Find where the given text appears and provide that cell's center as [X, Y] coordinate. 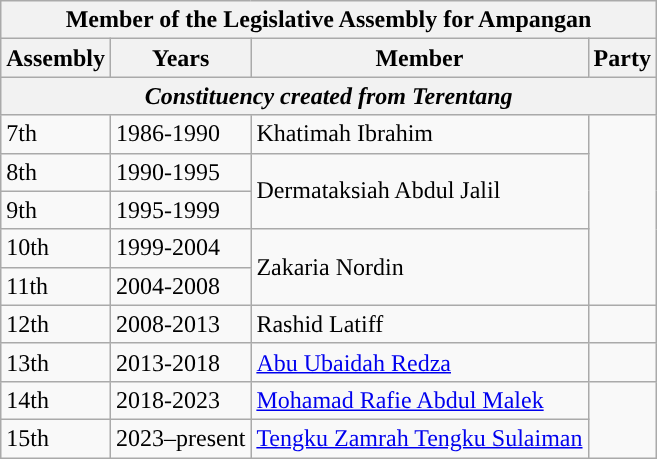
12th [56, 324]
1986-1990 [180, 134]
1995-1999 [180, 210]
2018-2023 [180, 400]
Mohamad Rafie Abdul Malek [420, 400]
1999-2004 [180, 248]
Tengku Zamrah Tengku Sulaiman [420, 438]
Years [180, 58]
Khatimah Ibrahim [420, 134]
Abu Ubaidah Redza [420, 362]
8th [56, 172]
10th [56, 248]
11th [56, 286]
13th [56, 362]
2023–present [180, 438]
15th [56, 438]
14th [56, 400]
Party [622, 58]
Constituency created from Terentang [329, 96]
9th [56, 210]
Member [420, 58]
1990-1995 [180, 172]
Assembly [56, 58]
Member of the Legislative Assembly for Ampangan [329, 20]
Rashid Latiff [420, 324]
Dermataksiah Abdul Jalil [420, 191]
2004-2008 [180, 286]
2008-2013 [180, 324]
Zakaria Nordin [420, 267]
2013-2018 [180, 362]
7th [56, 134]
